Locate the cell with the specified text and output its (x, y) center coordinate. 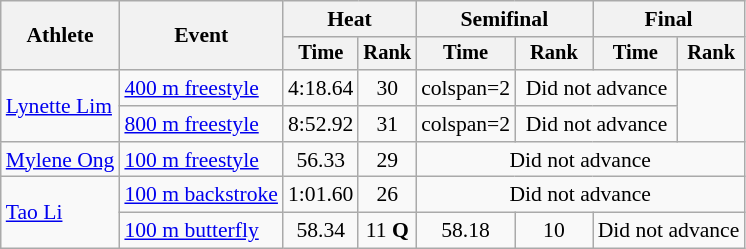
8:52.92 (320, 124)
Event (201, 36)
100 m backstroke (201, 195)
1:01.60 (320, 195)
26 (387, 195)
10 (554, 231)
Lynette Lim (60, 106)
29 (387, 160)
100 m freestyle (201, 160)
31 (387, 124)
400 m freestyle (201, 88)
100 m butterfly (201, 231)
Semifinal (504, 19)
Mylene Ong (60, 160)
30 (387, 88)
Heat (350, 19)
56.33 (320, 160)
58.18 (466, 231)
800 m freestyle (201, 124)
4:18.64 (320, 88)
Athlete (60, 36)
58.34 (320, 231)
11 Q (387, 231)
Final (669, 19)
Tao Li (60, 212)
